Determine the (X, Y) coordinate at the center of the cell enclosing the given text.  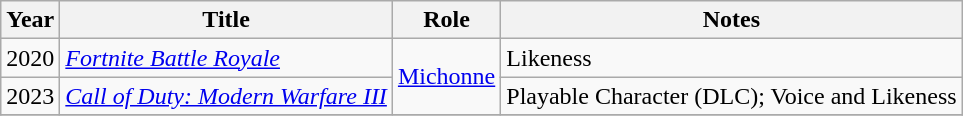
Playable Character (DLC); Voice and Likeness (732, 96)
Michonne (446, 77)
Year (30, 20)
Notes (732, 20)
Title (226, 20)
2020 (30, 58)
Fortnite Battle Royale (226, 58)
Call of Duty: Modern Warfare III (226, 96)
2023 (30, 96)
Role (446, 20)
Likeness (732, 58)
